Locate the cell with the specified text and output its [x, y] center coordinate. 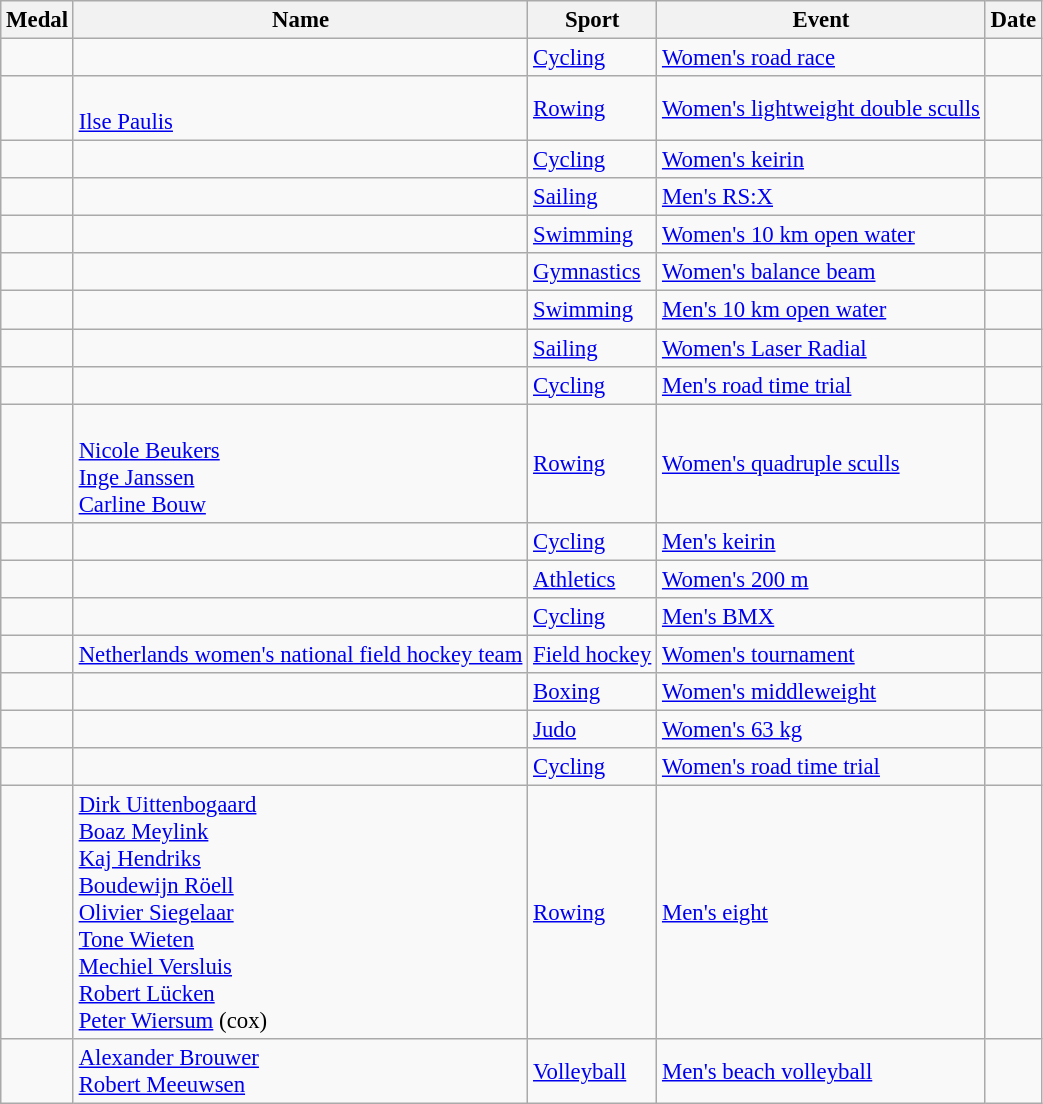
Date [1013, 20]
Women's quadruple sculls [822, 464]
Event [822, 20]
Name [300, 20]
Medal [38, 20]
Netherlands women's national field hockey team [300, 654]
Men's road time trial [822, 385]
Ilse Paulis [300, 108]
Dirk UittenbogaardBoaz MeylinkKaj HendriksBoudewijn RöellOlivier SiegelaarTone WietenMechiel VersluisRobert LückenPeter Wiersum (cox) [300, 913]
Field hockey [592, 654]
Men's keirin [822, 541]
Men's eight [822, 913]
Boxing [592, 692]
Nicole BeukersInge JanssenCarline Bouw [300, 464]
Women's 10 km open water [822, 235]
Women's road time trial [822, 767]
Women's road race [822, 58]
Women's balance beam [822, 273]
Judo [592, 729]
Volleyball [592, 1072]
Women's lightweight double sculls [822, 108]
Women's Laser Radial [822, 348]
Sport [592, 20]
Women's 63 kg [822, 729]
Women's keirin [822, 160]
Men's RS:X [822, 197]
Gymnastics [592, 273]
Men's 10 km open water [822, 310]
Men's beach volleyball [822, 1072]
Men's BMX [822, 617]
Alexander BrouwerRobert Meeuwsen [300, 1072]
Women's tournament [822, 654]
Athletics [592, 579]
Women's middleweight [822, 692]
Women's 200 m [822, 579]
